From the cell containing the given text, extract its center point as [x, y] coordinate. 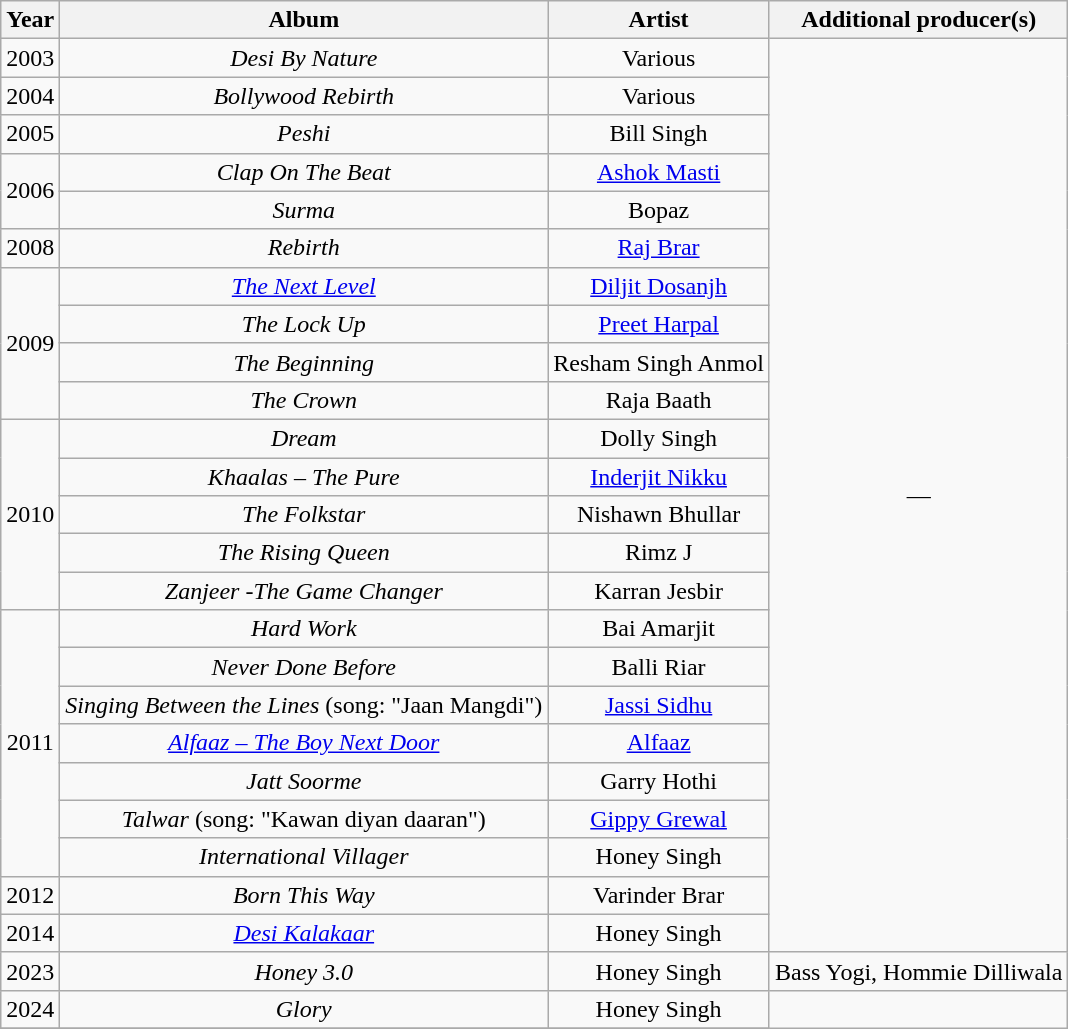
International Villager [304, 857]
Varinder Brar [659, 895]
Artist [659, 20]
Raj Brar [659, 248]
Jatt Soorme [304, 781]
2024 [30, 1009]
Karran Jesbir [659, 591]
Glory [304, 1009]
Alfaaz – The Boy Next Door [304, 743]
Rimz J [659, 553]
Never Done Before [304, 667]
2010 [30, 514]
— [918, 496]
Desi Kalakaar [304, 933]
Surma [304, 210]
Alfaaz [659, 743]
Bill Singh [659, 134]
2005 [30, 134]
Bollywood Rebirth [304, 96]
2014 [30, 933]
Bass Yogi, Hommie Dilliwala [918, 971]
Diljit Dosanjh [659, 286]
2008 [30, 248]
Garry Hothi [659, 781]
Raja Baath [659, 400]
Talwar (song: "Kawan diyan daaran") [304, 819]
2009 [30, 343]
Nishawn Bhullar [659, 515]
Zanjeer -The Game Changer [304, 591]
The Next Level [304, 286]
Khaalas – The Pure [304, 477]
The Beginning [304, 362]
Peshi [304, 134]
2003 [30, 58]
2023 [30, 971]
Hard Work [304, 629]
Additional producer(s) [918, 20]
Ashok Masti [659, 172]
Year [30, 20]
The Rising Queen [304, 553]
2006 [30, 191]
The Folkstar [304, 515]
2004 [30, 96]
Dolly Singh [659, 438]
Jassi Sidhu [659, 705]
Balli Riar [659, 667]
Inderjit Nikku [659, 477]
Desi By Nature [304, 58]
Born This Way [304, 895]
Clap On The Beat [304, 172]
Album [304, 20]
Bai Amarjit [659, 629]
Dream [304, 438]
Singing Between the Lines (song: "Jaan Mangdi") [304, 705]
2011 [30, 743]
Honey 3.0 [304, 971]
Rebirth [304, 248]
Gippy Grewal [659, 819]
Bopaz [659, 210]
The Lock Up [304, 324]
Resham Singh Anmol [659, 362]
2012 [30, 895]
The Crown [304, 400]
Preet Harpal [659, 324]
